Return [X, Y] of the center of cell containing provided text 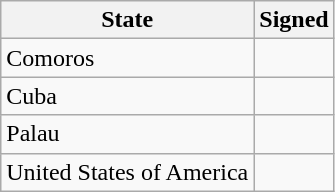
State [128, 20]
Signed [294, 20]
Comoros [128, 58]
Palau [128, 134]
United States of America [128, 172]
Cuba [128, 96]
